Determine the [X, Y] coordinate at the center of the cell enclosing the given text.  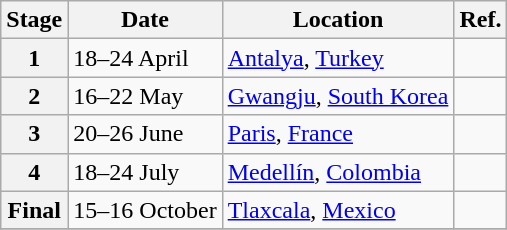
18–24 April [145, 58]
Location [338, 20]
2 [34, 96]
1 [34, 58]
4 [34, 172]
Ref. [480, 20]
Medellín, Colombia [338, 172]
Date [145, 20]
Tlaxcala, Mexico [338, 210]
Stage [34, 20]
20–26 June [145, 134]
Gwangju, South Korea [338, 96]
Final [34, 210]
18–24 July [145, 172]
Antalya, Turkey [338, 58]
3 [34, 134]
Paris, France [338, 134]
16–22 May [145, 96]
15–16 October [145, 210]
